Determine the (x, y) coordinate at the center of the cell enclosing the given text.  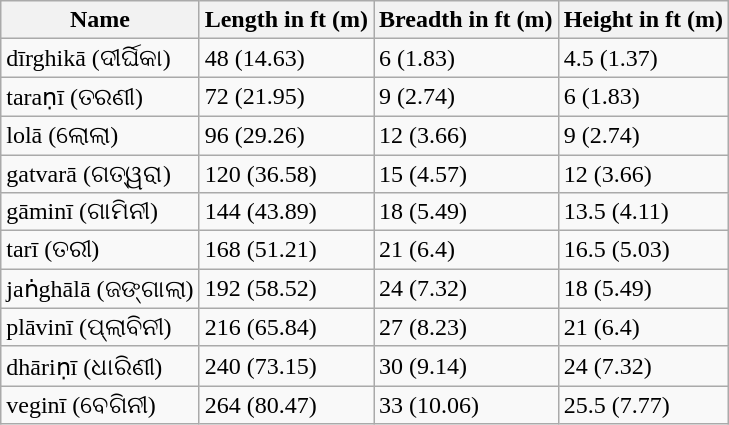
96 (29.26) (286, 135)
4.5 (1.37) (643, 58)
30 (9.14) (466, 366)
15 (4.57) (466, 173)
Breadth in ft (m) (466, 20)
48 (14.63) (286, 58)
gatvarā (ଗତ୍ୱରା) (100, 173)
27 (8.23) (466, 327)
plāvinī (ପ୍ଲାବିନୀ) (100, 327)
16.5 (5.03) (643, 250)
jaṅghālā (ଜଙ୍ଗାଲା) (100, 289)
168 (51.21) (286, 250)
25.5 (7.77) (643, 405)
72 (21.95) (286, 97)
veginī (ବେଗିନୀ) (100, 405)
264 (80.47) (286, 405)
lolā (ଲୋଲା) (100, 135)
120 (36.58) (286, 173)
Length in ft (m) (286, 20)
taraṇī (ତରଣୀ) (100, 97)
dīrghikā (ଦୀର୍ଘିକା) (100, 58)
dhāriṇī (ଧାରିଣୀ) (100, 366)
33 (10.06) (466, 405)
tarī (ତରୀ) (100, 250)
Height in ft (m) (643, 20)
240 (73.15) (286, 366)
216 (65.84) (286, 327)
gāminī (ଗାମିନୀ) (100, 212)
Name (100, 20)
13.5 (4.11) (643, 212)
192 (58.52) (286, 289)
144 (43.89) (286, 212)
